For the text-containing cell, return its midpoint in (X, Y) coordinate format. 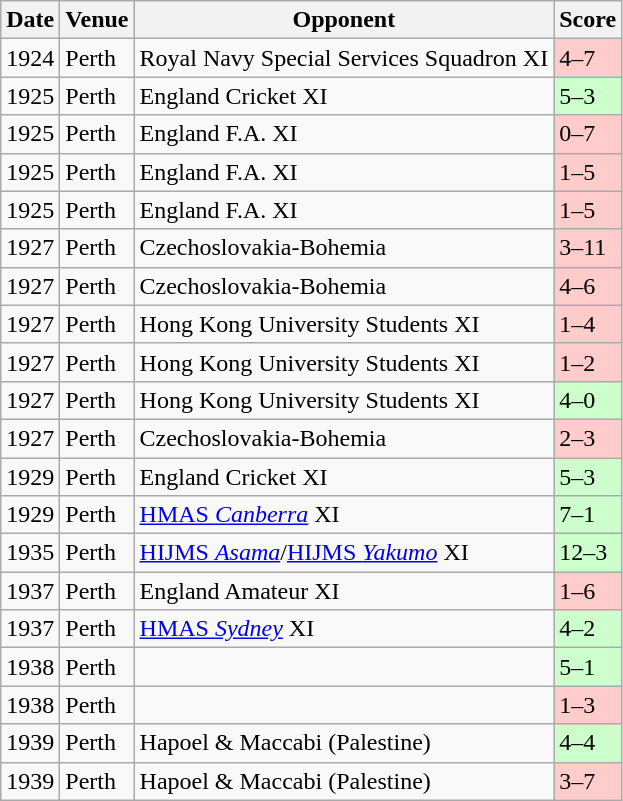
3–11 (588, 248)
3–7 (588, 781)
HIJMS Asama/HIJMS Yakumo XI (344, 553)
4–2 (588, 629)
1924 (30, 58)
England Amateur XI (344, 591)
1935 (30, 553)
2–3 (588, 438)
5–1 (588, 667)
HMAS Sydney XI (344, 629)
4–0 (588, 400)
Royal Navy Special Services Squadron XI (344, 58)
1–2 (588, 362)
1–6 (588, 591)
Date (30, 20)
4–7 (588, 58)
4–4 (588, 743)
1–4 (588, 324)
HMAS Canberra XI (344, 515)
0–7 (588, 134)
7–1 (588, 515)
1–3 (588, 705)
4–6 (588, 286)
12–3 (588, 553)
Opponent (344, 20)
Score (588, 20)
Venue (97, 20)
